Output the (X, Y) coordinate of the center of the cell containing the given text.  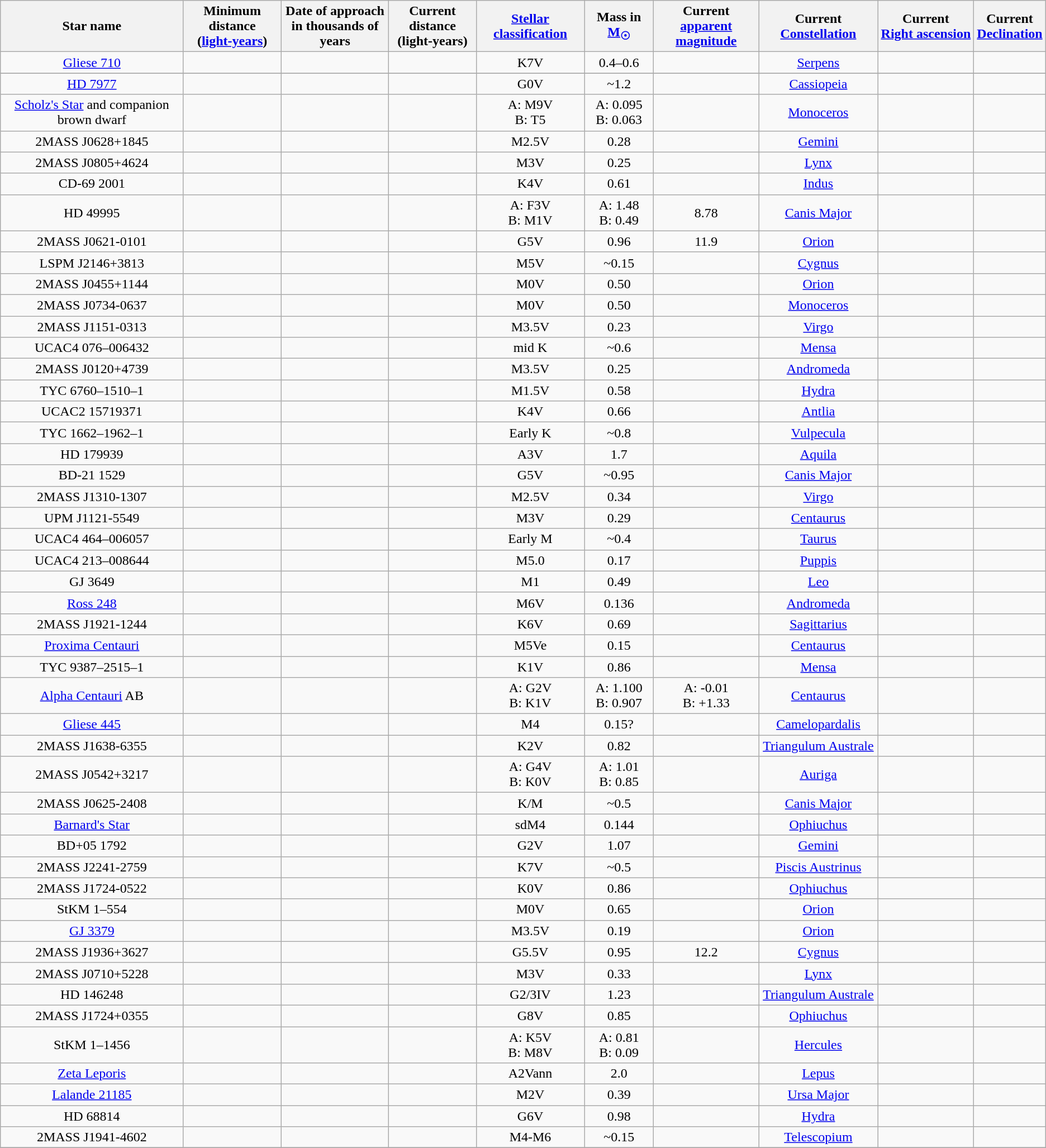
2MASS J1941-4602 (92, 1137)
1.23 (619, 994)
StKM 1–554 (92, 909)
M4-M6 (530, 1137)
M2V (530, 1095)
A: 0.095B: 0.063 (619, 113)
Early M (530, 539)
2MASS J1724+0355 (92, 1016)
StKM 1–1456 (92, 1045)
0.69 (619, 624)
Gliese 445 (92, 725)
Gliese 710 (92, 63)
Star name (92, 26)
2MASS J1638-6355 (92, 746)
Current distance(light-years) (432, 26)
A: 0.81B: 0.09 (619, 1045)
HD 179939 (92, 454)
Lalande 21185 (92, 1095)
2MASS J2241-2759 (92, 867)
Mass in M☉ (619, 26)
G5.5V (530, 952)
UCAC4 076–006432 (92, 348)
2MASS J1724-0522 (92, 888)
TYC 1662–1962–1 (92, 433)
Early K (530, 433)
0.65 (619, 909)
M5.0 (530, 560)
A: 1.100B: 0.907 (619, 696)
2MASS J0542+3217 (92, 774)
2MASS J0621-0101 (92, 241)
A: 1.01B: 0.85 (619, 774)
G8V (530, 1016)
1.07 (619, 846)
Ross 248 (92, 603)
2MASS J1151-0313 (92, 327)
K/M (530, 803)
UCAC4 213–008644 (92, 560)
TYC 6760–1510–1 (92, 390)
UCAC2 15719371 (92, 412)
HD 7977 (92, 84)
Puppis (818, 560)
G6V (530, 1116)
2MASS J0805+4624 (92, 163)
0.98 (619, 1116)
M4 (530, 725)
2MASS J0455+1144 (92, 284)
0.39 (619, 1095)
CurrentRight ascension (926, 26)
0.95 (619, 952)
Indus (818, 184)
Camelopardalis (818, 725)
HD 68814 (92, 1116)
G2V (530, 846)
A3V (530, 454)
sdM4 (530, 825)
K6V (530, 624)
G2/3IV (530, 994)
0.82 (619, 746)
A: M9VB: T5 (530, 113)
A: 1.48B: 0.49 (619, 212)
Scholz's Star and companion brown dwarf (92, 113)
Aquila (818, 454)
11.9 (706, 241)
0.61 (619, 184)
0.23 (619, 327)
Hercules (818, 1045)
0.17 (619, 560)
2MASS J1936+3627 (92, 952)
Leo (818, 582)
Proxima Centauri (92, 645)
0.66 (619, 412)
Piscis Austrinus (818, 867)
GJ 3379 (92, 931)
0.4–0.6 (619, 63)
0.15? (619, 725)
Serpens (818, 63)
UCAC4 464–006057 (92, 539)
2.0 (619, 1074)
G0V (530, 84)
2MASS J0710+5228 (92, 973)
LSPM J2146+3813 (92, 263)
2MASS J0625-2408 (92, 803)
Ursa Major (818, 1095)
Cassiopeia (818, 84)
0.34 (619, 497)
UPM J1121-5549 (92, 518)
0.15 (619, 645)
K2V (530, 746)
A: F3VB: M1V (530, 212)
GJ 3649 (92, 582)
K1V (530, 666)
1.7 (619, 454)
0.29 (619, 518)
2MASS J1310-1307 (92, 497)
Taurus (818, 539)
A: G2VB: K1V (530, 696)
2MASS J0734-0637 (92, 305)
0.144 (619, 825)
Currentapparent magnitude (706, 26)
CurrentDeclination (1010, 26)
BD-21 1529 (92, 475)
M5Ve (530, 645)
2MASS J1921-1244 (92, 624)
0.96 (619, 241)
A: K5VB: M8V (530, 1045)
A2Vann (530, 1074)
0.49 (619, 582)
Zeta Leporis (92, 1074)
HD 146248 (92, 994)
~0.4 (619, 539)
~0.8 (619, 433)
Auriga (818, 774)
K0V (530, 888)
Vulpecula (818, 433)
12.2 (706, 952)
0.33 (619, 973)
8.78 (706, 212)
A: -0.01B: +1.33 (706, 696)
2MASS J0120+4739 (92, 369)
Stellar classification (530, 26)
~0.95 (619, 475)
0.28 (619, 141)
BD+05 1792 (92, 846)
~0.6 (619, 348)
M5V (530, 263)
Antlia (818, 412)
Sagittarius (818, 624)
M1 (530, 582)
TYC 9387–2515–1 (92, 666)
Barnard's Star (92, 825)
Minimum distance(light-years) (232, 26)
0.85 (619, 1016)
A: G4VB: K0V (530, 774)
M6V (530, 603)
0.19 (619, 931)
Lepus (818, 1074)
HD 49995 (92, 212)
2MASS J0628+1845 (92, 141)
Telescopium (818, 1137)
Current Constellation (818, 26)
Alpha Centauri AB (92, 696)
Date of approachin thousands of years (335, 26)
~1.2 (619, 84)
CD-69 2001 (92, 184)
0.136 (619, 603)
0.58 (619, 390)
mid K (530, 348)
M1.5V (530, 390)
